From the cell containing the given text, extract its center point as [x, y] coordinate. 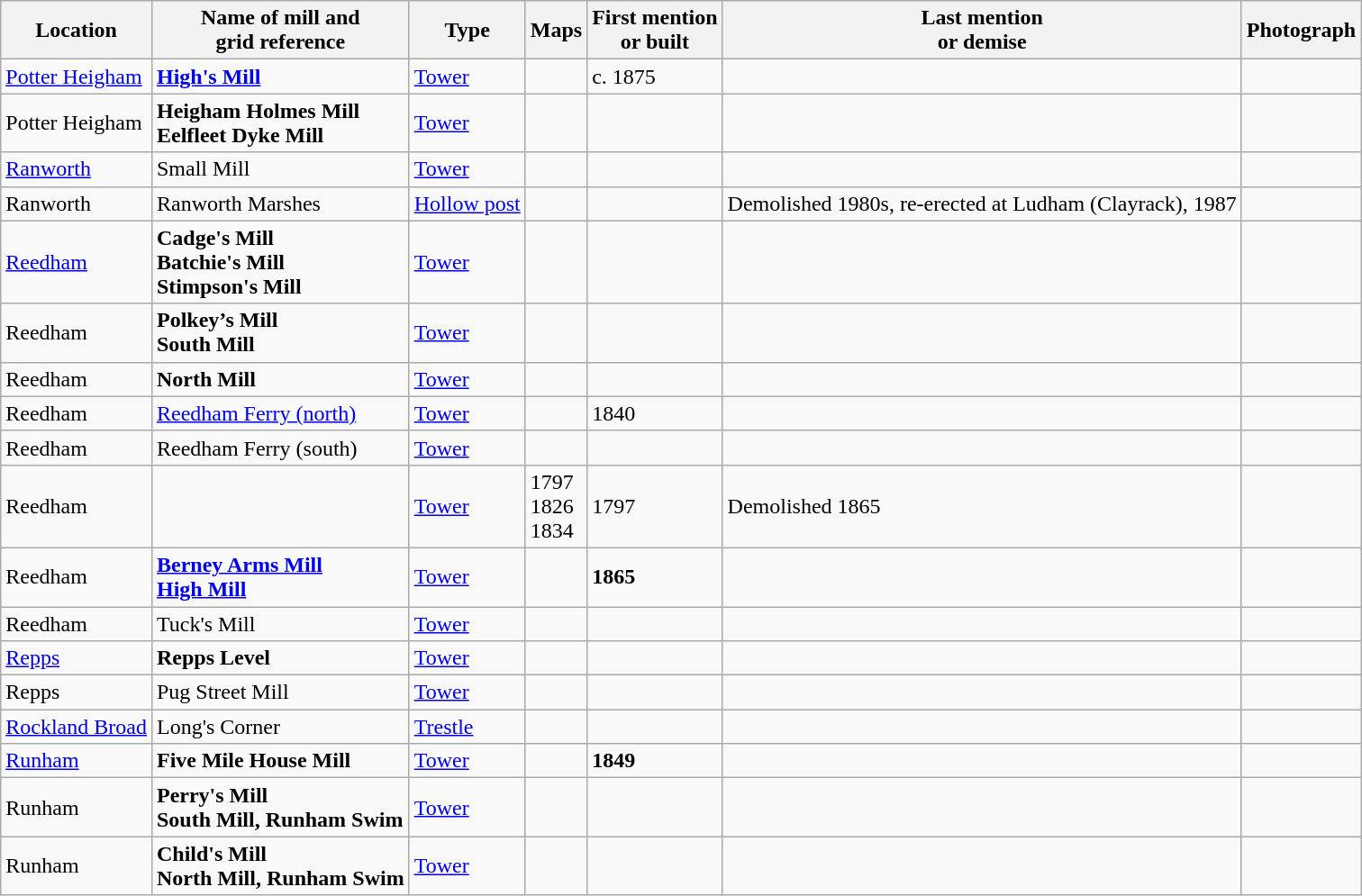
Reedham Ferry (south) [280, 448]
Heigham Holmes MillEelfleet Dyke Mill [280, 122]
Location [77, 31]
Photograph [1301, 31]
Trestle [467, 727]
High's Mill [280, 77]
Polkey’s MillSouth Mill [280, 333]
Repps Level [280, 658]
c. 1875 [655, 77]
Long's Corner [280, 727]
Small Mill [280, 169]
Demolished 1865 [982, 506]
1849 [655, 761]
Reedham Ferry (north) [280, 413]
Demolished 1980s, re-erected at Ludham (Clayrack), 1987 [982, 204]
Type [467, 31]
North Mill [280, 379]
Child's MillNorth Mill, Runham Swim [280, 866]
1797 [655, 506]
First mentionor built [655, 31]
Pug Street Mill [280, 692]
Tuck's Mill [280, 624]
Five Mile House Mill [280, 761]
1865 [655, 576]
Maps [556, 31]
Perry's MillSouth Mill, Runham Swim [280, 807]
Last mention or demise [982, 31]
1840 [655, 413]
Ranworth Marshes [280, 204]
Name of mill andgrid reference [280, 31]
Hollow post [467, 204]
Rockland Broad [77, 727]
Cadge's MillBatchie's MillStimpson's Mill [280, 262]
179718261834 [556, 506]
Berney Arms MillHigh Mill [280, 576]
